Find where the given text appears and provide that cell's center as [X, Y] coordinate. 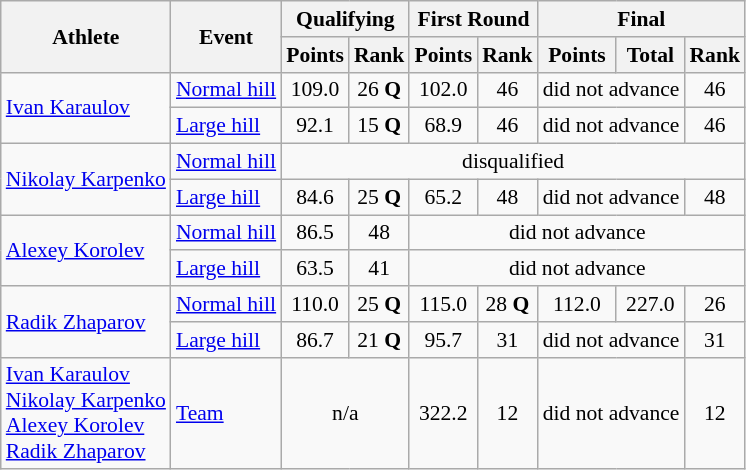
Ivan Karaulov [86, 108]
65.2 [443, 197]
68.9 [443, 126]
Total [650, 55]
15 Q [380, 126]
109.0 [315, 90]
Team [226, 413]
Alexey Korolev [86, 250]
26 Q [380, 90]
Radik Zhaparov [86, 322]
322.2 [443, 413]
63.5 [315, 269]
Event [226, 36]
disqualified [513, 162]
Nikolay Karpenko [86, 180]
21 Q [380, 340]
102.0 [443, 90]
41 [380, 269]
84.6 [315, 197]
Ivan KaraulovNikolay KarpenkoAlexey KorolevRadik Zhaparov [86, 413]
86.5 [315, 233]
n/a [345, 413]
95.7 [443, 340]
92.1 [315, 126]
First Round [473, 19]
110.0 [315, 304]
Qualifying [345, 19]
28 Q [508, 304]
26 [714, 304]
112.0 [578, 304]
Final [642, 19]
Athlete [86, 36]
86.7 [315, 340]
115.0 [443, 304]
227.0 [650, 304]
